Locate the cell with the specified text and output its (x, y) center coordinate. 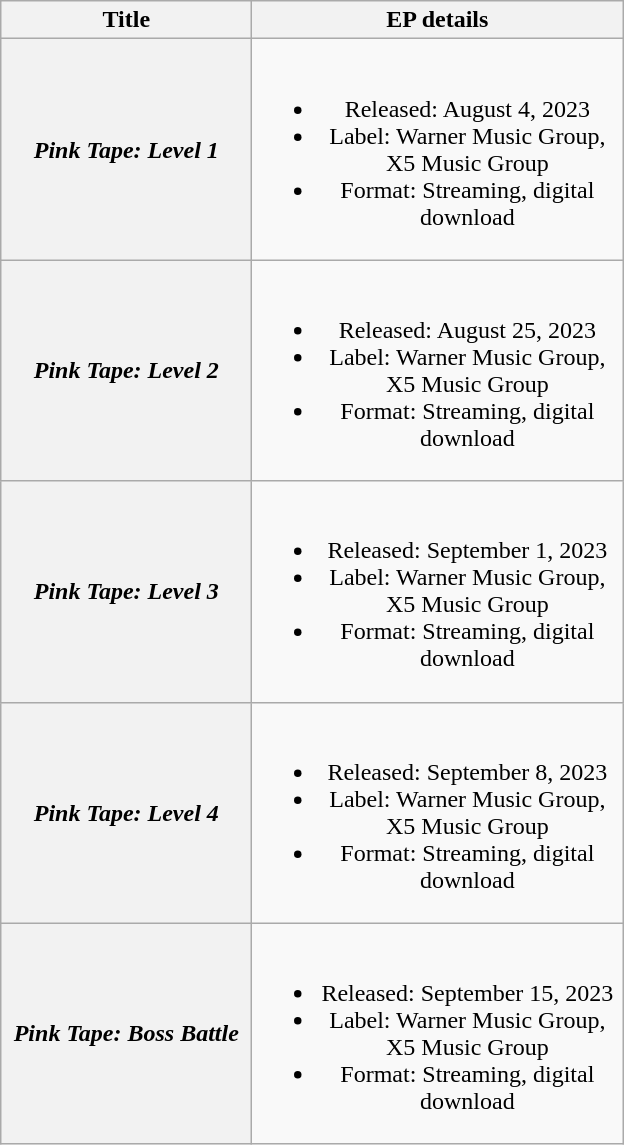
Pink Tape: Level 3 (126, 592)
Pink Tape: Level 1 (126, 150)
Released: August 4, 2023Label: Warner Music Group, X5 Music GroupFormat: Streaming, digital download (438, 150)
EP details (438, 20)
Title (126, 20)
Pink Tape: Level 2 (126, 370)
Pink Tape: Boss Battle (126, 1034)
Released: September 1, 2023Label: Warner Music Group, X5 Music GroupFormat: Streaming, digital download (438, 592)
Released: September 15, 2023Label: Warner Music Group, X5 Music GroupFormat: Streaming, digital download (438, 1034)
Released: August 25, 2023Label: Warner Music Group, X5 Music GroupFormat: Streaming, digital download (438, 370)
Released: September 8, 2023Label: Warner Music Group, X5 Music GroupFormat: Streaming, digital download (438, 812)
Pink Tape: Level 4 (126, 812)
